Pinpoint the cell where the given text exists, returning its (x, y) midpoint coordinate. 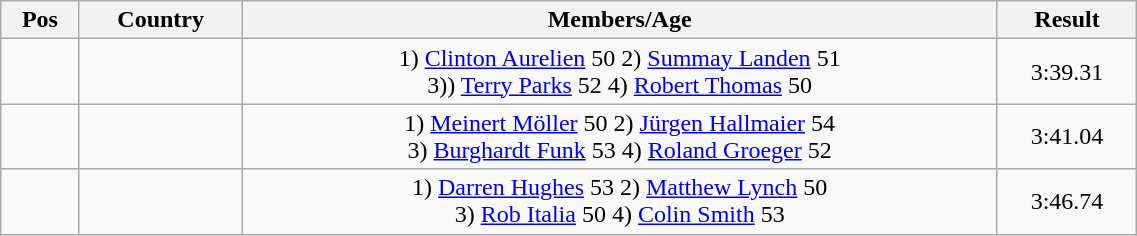
3:41.04 (1067, 136)
1) Meinert Möller 50 2) Jürgen Hallmaier 543) Burghardt Funk 53 4) Roland Groeger 52 (620, 136)
3:46.74 (1067, 202)
1) Darren Hughes 53 2) Matthew Lynch 503) Rob Italia 50 4) Colin Smith 53 (620, 202)
Members/Age (620, 20)
Country (160, 20)
1) Clinton Aurelien 50 2) Summay Landen 513)) Terry Parks 52 4) Robert Thomas 50 (620, 72)
3:39.31 (1067, 72)
Pos (40, 20)
Result (1067, 20)
